From the cell containing the given text, extract its center point as (X, Y) coordinate. 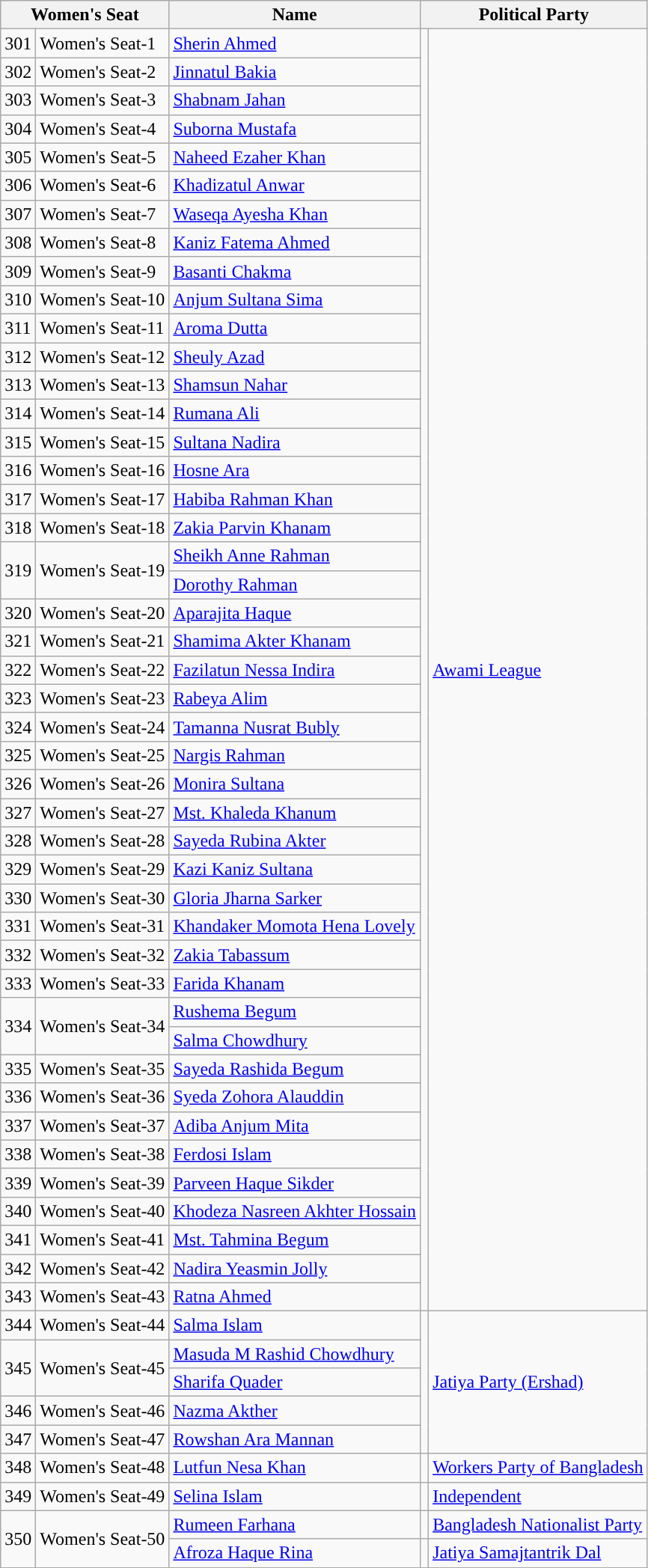
342 (18, 1269)
Kazi Kaniz Sultana (295, 870)
Khodeza Nasreen Akhter Hossain (295, 1211)
Monira Sultana (295, 784)
Sheikh Anne Rahman (295, 556)
Afroza Haque Rina (295, 1553)
Women's Seat-25 (103, 755)
Rumeen Farhana (295, 1525)
Women's Seat-11 (103, 328)
Women's Seat-10 (103, 299)
Rushema Begum (295, 1012)
Women's Seat-49 (103, 1496)
Women's Seat-4 (103, 129)
Sayeda Rubina Akter (295, 841)
Women's Seat-31 (103, 927)
Zakia Tabassum (295, 955)
Women's Seat-20 (103, 613)
Women's Seat-14 (103, 414)
Adiba Anjum Mita (295, 1126)
Women's Seat-37 (103, 1126)
325 (18, 755)
Rabeya Alim (295, 698)
348 (18, 1468)
Women's Seat-9 (103, 271)
Mst. Khaleda Khanum (295, 812)
Ratna Ahmed (295, 1297)
Parveen Haque Sikder (295, 1183)
Masuda M Rashid Chowdhury (295, 1354)
Women's Seat-22 (103, 670)
312 (18, 357)
344 (18, 1326)
Jatiya Samajtantrik Dal (538, 1553)
307 (18, 214)
Nazma Akther (295, 1411)
301 (18, 43)
Farida Khanam (295, 983)
321 (18, 641)
324 (18, 727)
Independent (538, 1496)
Women's Seat-27 (103, 812)
Shamima Akter Khanam (295, 641)
Women's Seat-35 (103, 1069)
Women's Seat-47 (103, 1439)
Women's Seat-17 (103, 499)
Rumana Ali (295, 414)
Dorothy Rahman (295, 585)
Lutfun Nesa Khan (295, 1468)
330 (18, 898)
310 (18, 299)
Women's Seat-21 (103, 641)
331 (18, 927)
Women's Seat-50 (103, 1539)
Women's Seat-43 (103, 1297)
Suborna Mustafa (295, 129)
311 (18, 328)
Women's Seat-28 (103, 841)
340 (18, 1211)
Basanti Chakma (295, 271)
Naheed Ezaher Khan (295, 157)
Women's Seat-39 (103, 1183)
Aroma Dutta (295, 328)
309 (18, 271)
Women's Seat-19 (103, 570)
Nargis Rahman (295, 755)
343 (18, 1297)
Ferdosi Islam (295, 1154)
Hosne Ara (295, 471)
Name (295, 15)
Rowshan Ara Mannan (295, 1439)
328 (18, 841)
305 (18, 157)
Jinnatul Bakia (295, 72)
Habiba Rahman Khan (295, 499)
345 (18, 1368)
329 (18, 870)
Awami League (538, 671)
Khadizatul Anwar (295, 186)
327 (18, 812)
338 (18, 1154)
Women's Seat-30 (103, 898)
Women's Seat-6 (103, 186)
Women's Seat-2 (103, 72)
Anjum Sultana Sima (295, 299)
Salma Chowdhury (295, 1040)
Women's Seat (85, 15)
318 (18, 528)
Khandaker Momota Hena Lovely (295, 927)
Workers Party of Bangladesh (538, 1468)
317 (18, 499)
Women's Seat-32 (103, 955)
Tamanna Nusrat Bubly (295, 727)
Women's Seat-42 (103, 1269)
Women's Seat-46 (103, 1411)
Mst. Tahmina Begum (295, 1239)
302 (18, 72)
Waseqa Ayesha Khan (295, 214)
349 (18, 1496)
Women's Seat-15 (103, 442)
Bangladesh Nationalist Party (538, 1525)
Women's Seat-12 (103, 357)
303 (18, 100)
Women's Seat-33 (103, 983)
Sayeda Rashida Begum (295, 1069)
Zakia Parvin Khanam (295, 528)
308 (18, 242)
Gloria Jharna Sarker (295, 898)
Women's Seat-29 (103, 870)
306 (18, 186)
335 (18, 1069)
339 (18, 1183)
Women's Seat-18 (103, 528)
332 (18, 955)
333 (18, 983)
Women's Seat-26 (103, 784)
Shamsun Nahar (295, 385)
320 (18, 613)
Women's Seat-8 (103, 242)
341 (18, 1239)
Syeda Zohora Alauddin (295, 1097)
Women's Seat-24 (103, 727)
Women's Seat-41 (103, 1239)
304 (18, 129)
Women's Seat-13 (103, 385)
Aparajita Haque (295, 613)
Women's Seat-3 (103, 100)
Nadira Yeasmin Jolly (295, 1269)
Women's Seat-38 (103, 1154)
Fazilatun Nessa Indira (295, 670)
322 (18, 670)
Sharifa Quader (295, 1382)
Women's Seat-48 (103, 1468)
Women's Seat-16 (103, 471)
Sheuly Azad (295, 357)
Women's Seat-7 (103, 214)
Selina Islam (295, 1496)
314 (18, 414)
Women's Seat-23 (103, 698)
Women's Seat-40 (103, 1211)
336 (18, 1097)
334 (18, 1026)
Jatiya Party (Ershad) (538, 1382)
Shabnam Jahan (295, 100)
326 (18, 784)
Kaniz Fatema Ahmed (295, 242)
Women's Seat-1 (103, 43)
347 (18, 1439)
Political Party (534, 15)
Sherin Ahmed (295, 43)
Sultana Nadira (295, 442)
Women's Seat-45 (103, 1368)
315 (18, 442)
Salma Islam (295, 1326)
337 (18, 1126)
Women's Seat-36 (103, 1097)
313 (18, 385)
346 (18, 1411)
319 (18, 570)
Women's Seat-5 (103, 157)
Women's Seat-34 (103, 1026)
316 (18, 471)
323 (18, 698)
350 (18, 1539)
Women's Seat-44 (103, 1326)
